Scan for the cell matching the given text and deliver its [x, y] coordinate at center. 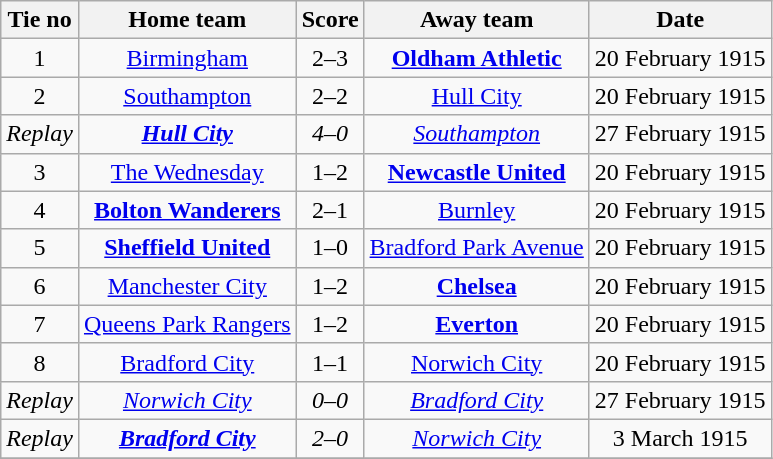
Tie no [40, 20]
2–3 [330, 58]
2 [40, 96]
Bolton Wanderers [187, 210]
Oldham Athletic [476, 58]
Burnley [476, 210]
Home team [187, 20]
Everton [476, 324]
1–0 [330, 248]
Away team [476, 20]
4–0 [330, 134]
Queens Park Rangers [187, 324]
1 [40, 58]
Birmingham [187, 58]
2–0 [330, 438]
5 [40, 248]
3 [40, 172]
Date [680, 20]
The Wednesday [187, 172]
0–0 [330, 400]
Bradford Park Avenue [476, 248]
7 [40, 324]
1–1 [330, 362]
Score [330, 20]
8 [40, 362]
6 [40, 286]
4 [40, 210]
Sheffield United [187, 248]
2–2 [330, 96]
Manchester City [187, 286]
3 March 1915 [680, 438]
2–1 [330, 210]
Newcastle United [476, 172]
Chelsea [476, 286]
